From the cell containing the given text, extract its center point as (X, Y) coordinate. 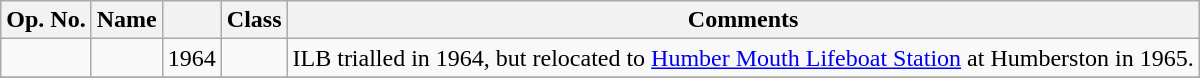
Comments (743, 20)
Class (254, 20)
1964 (192, 58)
ILB trialled in 1964, but relocated to Humber Mouth Lifeboat Station at Humberston in 1965. (743, 58)
Op. No. (46, 20)
Name (126, 20)
